Identify which cell holds the provided text, then report its [x, y] central coordinate. 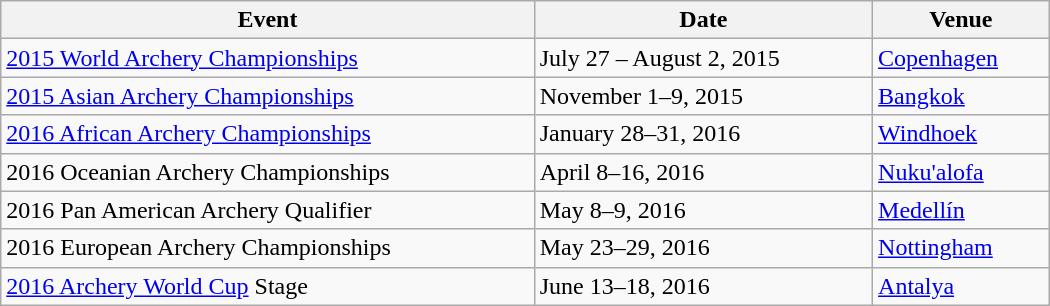
2015 World Archery Championships [268, 58]
2015 Asian Archery Championships [268, 96]
November 1–9, 2015 [703, 96]
Nottingham [962, 248]
May 8–9, 2016 [703, 210]
Copenhagen [962, 58]
Bangkok [962, 96]
2016 Oceanian Archery Championships [268, 172]
2016 Pan American Archery Qualifier [268, 210]
2016 African Archery Championships [268, 134]
Venue [962, 20]
May 23–29, 2016 [703, 248]
2016 Archery World Cup Stage [268, 286]
Antalya [962, 286]
April 8–16, 2016 [703, 172]
Windhoek [962, 134]
July 27 – August 2, 2015 [703, 58]
Date [703, 20]
January 28–31, 2016 [703, 134]
Nuku'alofa [962, 172]
Medellín [962, 210]
June 13–18, 2016 [703, 286]
2016 European Archery Championships [268, 248]
Event [268, 20]
